Pinpoint the cell where the given text exists, returning its (x, y) midpoint coordinate. 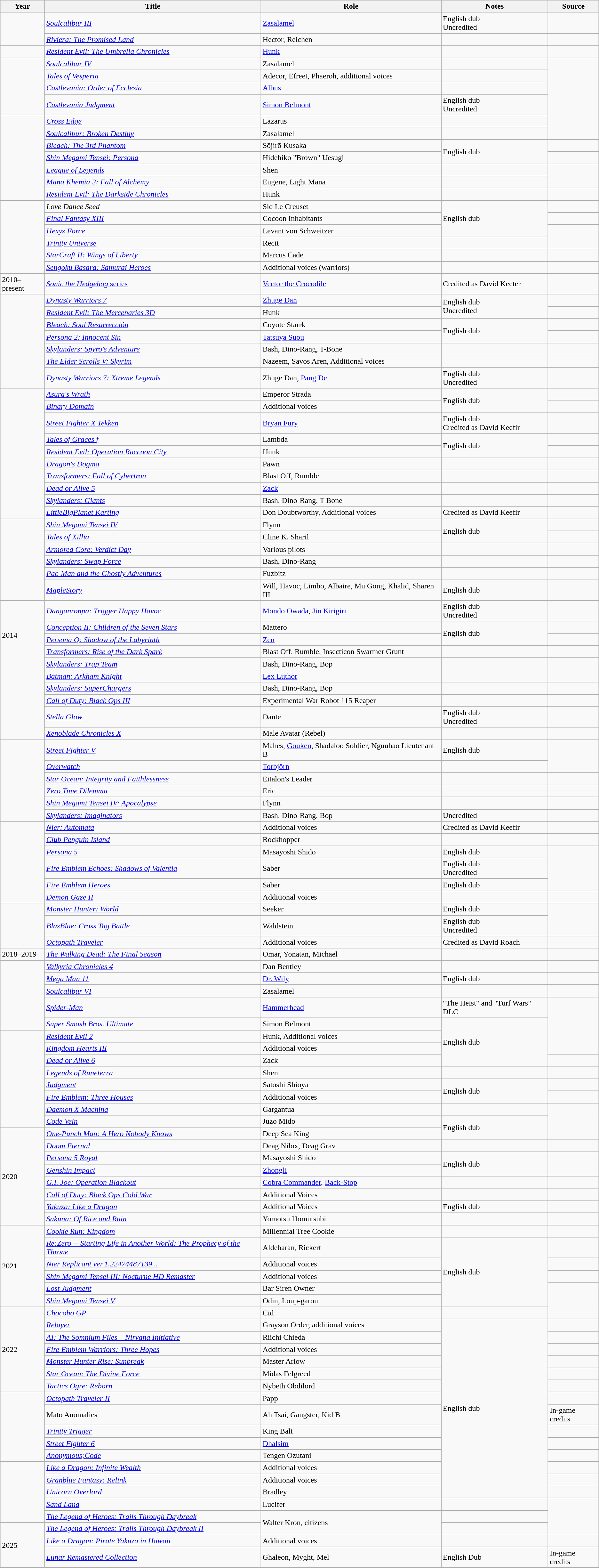
Lunar Remastered Collection (153, 1557)
2014 (22, 635)
Monster Hunter Rise: Sunbreak (153, 1362)
Resident Evil: The Mercenaries 3D (153, 312)
Castlevania: Order of Ecclesia (153, 88)
The Legend of Heroes: Trails Through Daybreak (153, 1516)
G.I. Joe: Operation Blackout (153, 1182)
Eugene, Light Mana (351, 182)
Daemon X Machina (153, 1109)
Like a Dragon: Pirate Yakuza in Hawaii (153, 1541)
Tales of Xillia (153, 537)
Persona 2: Innocent Sin (153, 337)
Resident Evil: The Darkside Chronicles (153, 194)
King Balt (351, 1431)
Cross Edge (153, 121)
Nybeth Obdilord (351, 1386)
Mega Man 11 (153, 979)
Chocobo GP (153, 1313)
Mondo Owada, Jin Kirigiri (351, 611)
Credited as David Keeter (495, 284)
Emperor Strada (351, 394)
Riviera: The Promised Land (153, 39)
Male Avatar (Rebel) (351, 733)
Transformers: Rise of the Dark Spark (153, 652)
Bryan Fury (351, 423)
Street Fighter 6 (153, 1443)
2021 (22, 1266)
English Dub (495, 1557)
Bleach: Soul Resurrección (153, 325)
Pac-Man and the Ghostly Adventures (153, 573)
Mattero (351, 627)
Blast Off, Rumble (351, 476)
Tengen Ozutani (351, 1456)
Persona 5 (153, 852)
Vector the Crocodile (351, 284)
Nier: Automata (153, 828)
Shin Megami Tensei IV: Apocalypse (153, 803)
Valkyria Chronicles 4 (153, 966)
Skylanders: SuperChargers (153, 688)
The Elder Scrolls V: Skyrim (153, 361)
Ah Tsai, Gangster, Kid B (351, 1414)
Soulcalibur VI (153, 991)
StarCraft II: Wings of Liberty (153, 255)
Will, Havoc, Limbo, Albaire, Mu Gong, Khalid, Sharen III (351, 590)
Love Dance Seed (153, 206)
Kingdom Hearts III (153, 1048)
Star Ocean: Integrity and Faithlessness (153, 779)
2025 (22, 1545)
Conception II: Children of the Seven Stars (153, 627)
Albus (351, 88)
Fire Emblem Heroes (153, 885)
Year (22, 6)
Persona 5 Royal (153, 1158)
Hector, Reichen (351, 39)
"The Heist" and "Turf Wars" DLC (495, 1007)
Zhuge Dan, Pang De (351, 378)
Recit (351, 243)
Dragon's Dogma (153, 464)
Source (573, 6)
Satoshi Shioya (351, 1085)
Zero Time Dilemma (153, 791)
Fuzbitz (351, 573)
Title (153, 6)
Cid (351, 1313)
Tales of Vesperia (153, 76)
Stella Glow (153, 717)
Zen (351, 640)
Trinity Trigger (153, 1431)
Super Smash Bros. Ultimate (153, 1024)
Street Fighter X Tekken (153, 423)
Dynasty Warriors 7 (153, 300)
Octopath Traveler (153, 942)
Transformers: Fall of Cybertron (153, 476)
Demon Gaze II (153, 897)
Skylanders: Trap Team (153, 664)
Walter Kron, citizens (351, 1523)
Tatsuya Suou (351, 337)
2018–2019 (22, 954)
Master Arlow (351, 1362)
Sakuna: Of Rice and Ruin (153, 1219)
Pawn (351, 464)
Sonic the Hedgehog series (153, 284)
LittleBigPlanet Karting (153, 513)
Octopath Traveler II (153, 1398)
The Walking Dead: The Final Season (153, 954)
Millennial Tree Cookie (351, 1231)
Skylanders: Swap Force (153, 561)
Hidehiko "Brown" Uesugi (351, 158)
Papp (351, 1398)
Dynasty Warriors 7: Xtreme Legends (153, 378)
Bradley (351, 1492)
Gargantua (351, 1109)
Lambda (351, 440)
Nazeem, Savos Aren, Additional voices (351, 361)
Coyote Starrk (351, 325)
Hexyz Force (153, 231)
Final Fantasy XIII (153, 219)
Granblue Fantasy: Relink (153, 1480)
Resident Evil 2 (153, 1036)
Call of Duty: Black Ops Cold War (153, 1194)
Midas Felgreed (351, 1374)
Lucifer (351, 1504)
Persona Q: Shadow of the Labyrinth (153, 640)
Like a Dragon: Infinite Wealth (153, 1468)
Deep Sea King (351, 1134)
Lex Luthor (351, 676)
Sid Le Creuset (351, 206)
Castlevania Judgment (153, 104)
Bar Siren Owner (351, 1289)
Relayer (153, 1325)
Yomotsu Homutsubi (351, 1219)
2020 (22, 1176)
Seeker (351, 909)
Dan Bentley (351, 966)
BlazBlue: Cross Tag Battle (153, 926)
Dead or Alive 5 (153, 488)
One-Punch Man: A Hero Nobody Knows (153, 1134)
Star Ocean: The Divine Force (153, 1374)
Danganronpa: Trigger Happy Havoc (153, 611)
Monster Hunter: World (153, 909)
Skylanders: Giants (153, 500)
Waldstein (351, 926)
Fire Emblem Echoes: Shadows of Valentia (153, 868)
Soulcalibur III (153, 23)
Sōjirō Kusaka (351, 145)
Call of Duty: Black Ops III (153, 700)
Batman: Arkham Knight (153, 676)
Rockhopper (351, 840)
Eitalon's Leader (351, 779)
Eric (351, 791)
Re:Zero − Starting Life in Another World: The Prophecy of the Throne (153, 1248)
Additional voices (warriors) (351, 267)
Cocoon Inhabitants (351, 219)
Odin, Loup-garou (351, 1301)
Asura's Wrath (153, 394)
Deag Nilox, Deag Grav (351, 1146)
Overwatch (153, 766)
The Legend of Heroes: Trails Through Daybreak II (153, 1529)
Adecor, Efreet, Phaeroh, additional voices (351, 76)
Cobra Commander, Back-Stop (351, 1182)
Torbjörn (351, 766)
Dhalsim (351, 1443)
Hammerhead (351, 1007)
Sand Land (153, 1504)
Ghaleon, Myght, Mel (351, 1557)
Aldebaran, Rickert (351, 1248)
Soulcalibur IV (153, 64)
Zhongli (351, 1170)
Judgment (153, 1085)
Shin Megami Tensei: Persona (153, 158)
English dubCredited as David Keefir (495, 423)
Mahes, Gouken, Shadaloo Soldier, Nguuhao Lieutenant B (351, 750)
Grayson Order, additional voices (351, 1325)
2010–present (22, 284)
2022 (22, 1349)
Dr. Wily (351, 979)
Soulcalibur: Broken Destiny (153, 133)
Various pilots (351, 549)
Cookie Run: Kingdom (153, 1231)
Hunk, Additional voices (351, 1036)
Fire Emblem Warriors: Three Hopes (153, 1349)
Tactics Ogre: Reborn (153, 1386)
Dead or Alive 6 (153, 1061)
Skylanders: Imaginators (153, 815)
Doom Eternal (153, 1146)
Notes (495, 6)
Yakuza: Like a Dragon (153, 1207)
Lost Judgment (153, 1289)
Marcus Cade (351, 255)
Skylanders: Spyro's Adventure (153, 349)
Unicorn Overlord (153, 1492)
Mana Khemia 2: Fall of Alchemy (153, 182)
Fire Emblem: Three Houses (153, 1097)
Anonymous;Code (153, 1456)
Resident Evil: The Umbrella Chronicles (153, 52)
Nier Replicant ver.1.22474487139... (153, 1264)
Zhuge Dan (351, 300)
Legends of Runeterra (153, 1073)
League of Legends (153, 170)
Credited as David Roach (495, 942)
AI: The Somnium Files – Nirvana Initiative (153, 1337)
Experimental War Robot 115 Reaper (351, 700)
Shin Megami Tensei IV (153, 525)
Lazarus (351, 121)
Binary Domain (153, 407)
Sengoku Basara: Samurai Heroes (153, 267)
Mato Anomalies (153, 1414)
Levant von Schweitzer (351, 231)
Shin Megami Tensei V (153, 1301)
Xenoblade Chronicles X (153, 733)
Shin Megami Tensei III: Nocturne HD Remaster (153, 1276)
Resident Evil: Operation Raccoon City (153, 452)
Bleach: The 3rd Phantom (153, 145)
Code Vein (153, 1121)
Riichi Chieda (351, 1337)
Cline K. Sharil (351, 537)
Juzo Mido (351, 1121)
Spider-Man (153, 1007)
Club Penguin Island (153, 840)
Omar, Yonatan, Michael (351, 954)
Genshin Impact (153, 1170)
MapleStory (153, 590)
Tales of Graces f (153, 440)
Armored Core: Verdict Day (153, 549)
Role (351, 6)
Blast Off, Rumble, Insecticon Swarmer Grunt (351, 652)
Trinity Universe (153, 243)
Dante (351, 717)
Street Fighter V (153, 750)
Uncredited (495, 815)
Bash, Dino-Rang (351, 561)
Don Doubtworthy, Additional voices (351, 513)
